Scan for the cell matching the given text and deliver its [x, y] coordinate at center. 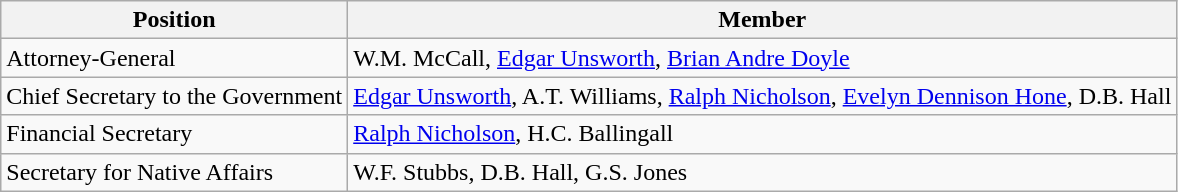
W.F. Stubbs, D.B. Hall, G.S. Jones [762, 172]
Chief Secretary to the Government [174, 96]
Financial Secretary [174, 134]
Edgar Unsworth, A.T. Williams, Ralph Nicholson, Evelyn Dennison Hone, D.B. Hall [762, 96]
Secretary for Native Affairs [174, 172]
Position [174, 20]
W.M. McCall, Edgar Unsworth, Brian Andre Doyle [762, 58]
Attorney-General [174, 58]
Member [762, 20]
Ralph Nicholson, H.C. Ballingall [762, 134]
